Locate the cell with the specified text and output its (X, Y) center coordinate. 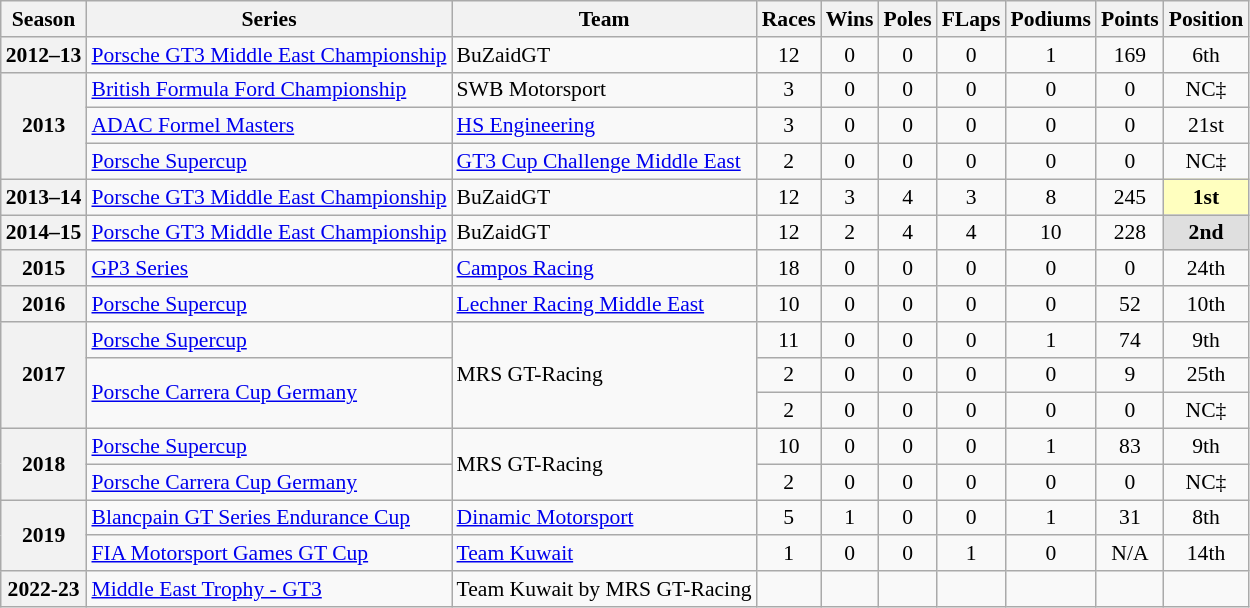
Position (1206, 19)
HS Engineering (604, 126)
2016 (44, 304)
2014–15 (44, 233)
2022-23 (44, 589)
Blancpain GT Series Endurance Cup (268, 518)
2013 (44, 126)
169 (1130, 55)
228 (1130, 233)
18 (789, 269)
Races (789, 19)
Season (44, 19)
FIA Motorsport Games GT Cup (268, 554)
5 (789, 518)
52 (1130, 304)
Podiums (1052, 19)
Campos Racing (604, 269)
2018 (44, 464)
11 (789, 340)
31 (1130, 518)
N/A (1130, 554)
2012–13 (44, 55)
2013–14 (44, 197)
British Formula Ford Championship (268, 90)
Wins (850, 19)
25th (1206, 375)
SWB Motorsport (604, 90)
1st (1206, 197)
9 (1130, 375)
Team Kuwait (604, 554)
Middle East Trophy - GT3 (268, 589)
Points (1130, 19)
ADAC Formel Masters (268, 126)
2017 (44, 376)
Lechner Racing Middle East (604, 304)
2015 (44, 269)
83 (1130, 447)
Team Kuwait by MRS GT-Racing (604, 589)
24th (1206, 269)
8th (1206, 518)
245 (1130, 197)
Poles (908, 19)
6th (1206, 55)
8 (1052, 197)
2nd (1206, 233)
74 (1130, 340)
GP3 Series (268, 269)
14th (1206, 554)
10th (1206, 304)
FLaps (972, 19)
Team (604, 19)
Dinamic Motorsport (604, 518)
GT3 Cup Challenge Middle East (604, 162)
Series (268, 19)
21st (1206, 126)
2019 (44, 536)
